Determine the [x, y] coordinate at the center of the cell enclosing the given text.  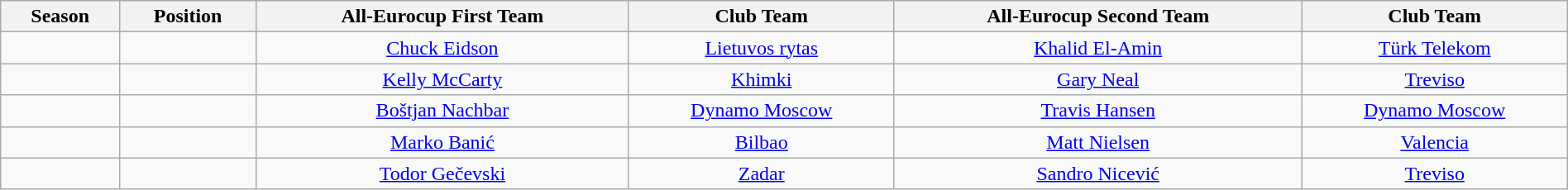
Lietuvos rytas [761, 48]
Türk Telekom [1434, 48]
Bilbao [761, 142]
Position [189, 17]
Khimki [761, 79]
All-Eurocup Second Team [1098, 17]
Travis Hansen [1098, 111]
Khalid El-Amin [1098, 48]
Season [60, 17]
Todor Gečevski [443, 173]
Valencia [1434, 142]
Gary Neal [1098, 79]
Zadar [761, 173]
Kelly McCarty [443, 79]
Boštjan Nachbar [443, 111]
Chuck Eidson [443, 48]
Marko Banić [443, 142]
All-Eurocup First Team [443, 17]
Sandro Nicević [1098, 173]
Matt Nielsen [1098, 142]
